Return (X, Y) of the center of cell containing provided text 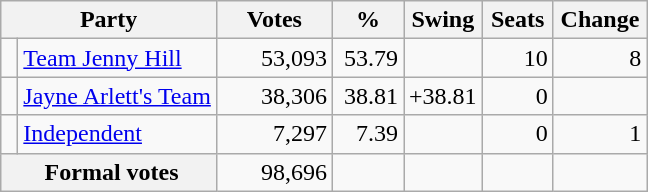
1 (600, 134)
7,297 (274, 134)
7.39 (368, 134)
% (368, 20)
Party (109, 20)
Independent (118, 134)
38,306 (274, 96)
Change (600, 20)
Swing (444, 20)
53,093 (274, 58)
Team Jenny Hill (118, 58)
10 (518, 58)
Jayne Arlett's Team (118, 96)
+38.81 (444, 96)
Seats (518, 20)
53.79 (368, 58)
Votes (274, 20)
38.81 (368, 96)
8 (600, 58)
98,696 (274, 172)
Formal votes (109, 172)
